Return (X, Y) of the center of cell containing provided text 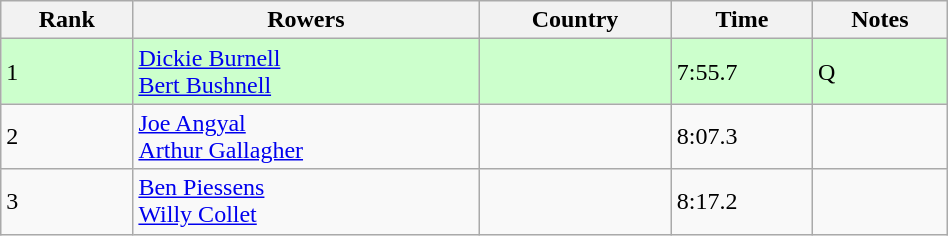
8:07.3 (742, 136)
7:55.7 (742, 72)
Ben PiessensWilly Collet (306, 202)
1 (67, 72)
2 (67, 136)
Notes (880, 20)
3 (67, 202)
Rowers (306, 20)
Country (575, 20)
Q (880, 72)
Joe AngyalArthur Gallagher (306, 136)
Dickie BurnellBert Bushnell (306, 72)
Time (742, 20)
8:17.2 (742, 202)
Rank (67, 20)
